Detect which cell encompasses the target text, then output its [X, Y] center coordinate. 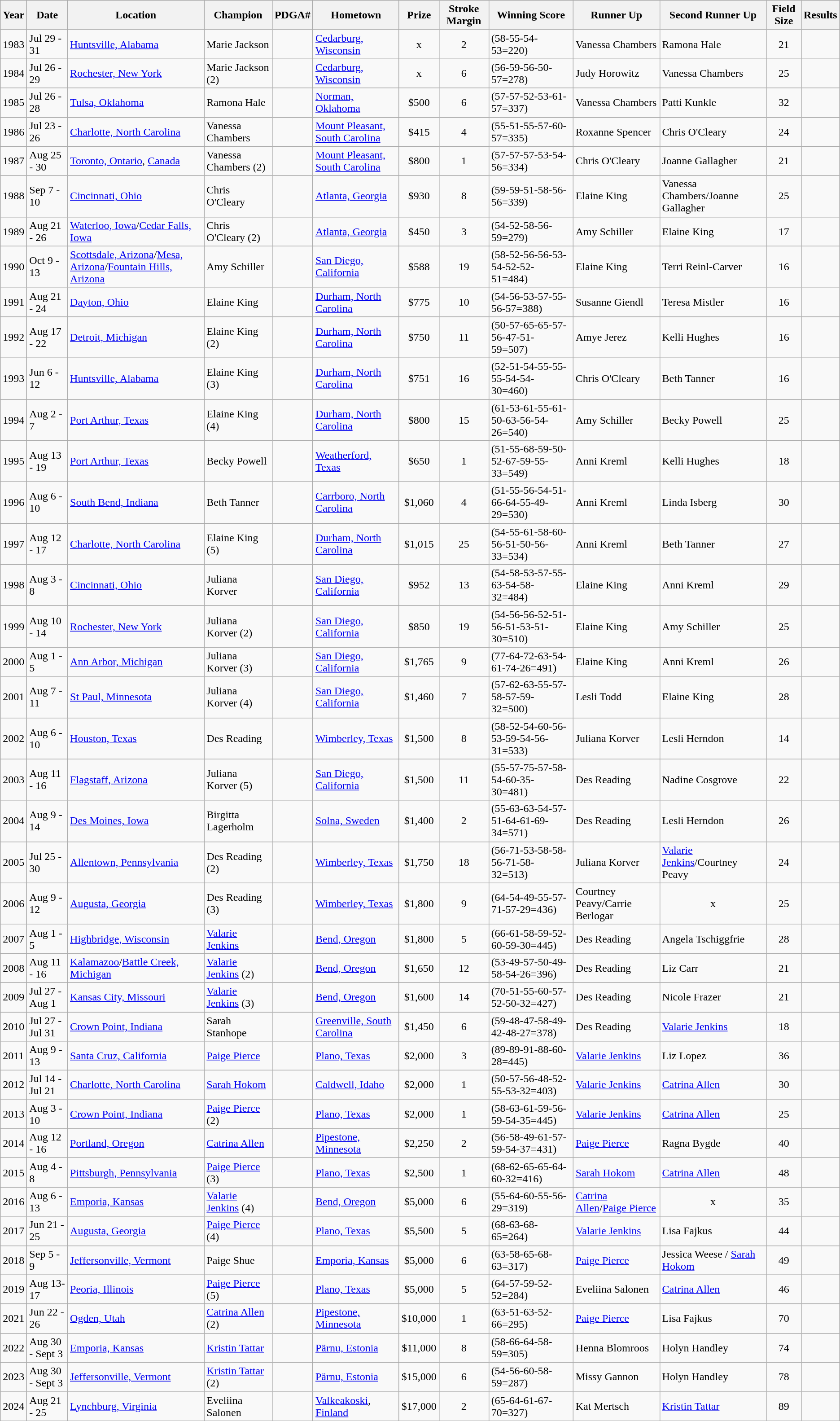
Paige Pierce (4) [238, 1231]
Nicole Frazer [713, 997]
1992 [13, 337]
Ann Arbor, Michigan [136, 662]
Birgitta Lagerholm [238, 821]
Sep 5 - 9 [48, 1260]
Highbridge, Wisconsin [136, 939]
2000 [13, 662]
Aug 13-17 [48, 1289]
$11,000 [419, 1347]
2008 [13, 968]
2021 [13, 1319]
Angela Tschiggfrie [713, 939]
Aug 9 - 13 [48, 1056]
Santa Cruz, California [136, 1056]
Jul 27 - Aug 1 [48, 997]
Champion [238, 15]
Susanne Giendl [617, 302]
49 [784, 1260]
Henna Blomroos [617, 1347]
2018 [13, 1260]
2023 [13, 1377]
(50-57-56-48-52-55-53-32=403) [531, 1085]
Norman, Oklahoma [356, 102]
74 [784, 1347]
Jessica Weese / Sarah Hokom [713, 1260]
(64-57-59-52-52=284) [531, 1289]
48 [784, 1172]
$1,015 [419, 544]
Paige Pierce (3) [238, 1172]
(54-55-61-58-60-56-51-50-56-33=534) [531, 544]
1994 [13, 420]
(59-48-47-58-49-42-48-27=378) [531, 1026]
Pittsburgh, Pennsylvania [136, 1172]
Patti Kunkle [713, 102]
Prize [419, 15]
Des Reading (3) [238, 903]
40 [784, 1144]
$2,250 [419, 1144]
Valarie Jenkins (2) [238, 968]
2024 [13, 1406]
$650 [419, 461]
70 [784, 1319]
Paige Pierce (2) [238, 1114]
Juliana Korver (4) [238, 697]
2014 [13, 1144]
Chris O'Cleary (2) [238, 232]
Amye Jerez [617, 337]
Waterloo, Iowa/Cedar Falls, Iowa [136, 232]
Hometown [356, 15]
$5,500 [419, 1231]
2005 [13, 862]
(57-62-63-55-57-58-57-59-32=500) [531, 697]
Houston, Texas [136, 738]
Jul 26 - 28 [48, 102]
1987 [13, 161]
15 [464, 420]
(56-58-49-61-57-59-54-37=431) [531, 1144]
Liz Lopez [713, 1056]
(58-66-64-58-59=305) [531, 1347]
Jun 6 - 12 [48, 378]
(59-59-51-58-56-56=339) [531, 196]
$1,450 [419, 1026]
Jul 26 - 29 [48, 74]
(56-59-56-50-57=278) [531, 74]
2015 [13, 1172]
Valarie Jenkins (3) [238, 997]
Date [48, 15]
(54-56-60-58-59=287) [531, 1377]
$1,460 [419, 697]
Missy Gannon [617, 1377]
Terri Reinl-Carver [713, 267]
(53-49-57-50-49-58-54-26=396) [531, 968]
Jul 27 - Jul 31 [48, 1026]
Juliana Korver (5) [238, 780]
$750 [419, 337]
1985 [13, 102]
Sarah Stanhope [238, 1026]
$1,600 [419, 997]
2012 [13, 1085]
(57-57-57-53-54-56=334) [531, 161]
(63-58-65-68-63=317) [531, 1260]
Aug 7 - 11 [48, 697]
13 [464, 585]
2003 [13, 780]
29 [784, 585]
Field Size [784, 15]
Kansas City, Missouri [136, 997]
$1,060 [419, 503]
2002 [13, 738]
Aug 4 - 8 [48, 1172]
Aug 10 - 14 [48, 627]
(51-55-56-54-51-66-64-55-49-29=530) [531, 503]
1983 [13, 44]
2006 [13, 903]
(55-57-75-57-58-54-60-35-30=481) [531, 780]
Year [13, 15]
$1,400 [419, 821]
17 [784, 232]
Elaine King (4) [238, 420]
Courtney Peavy/Carrie Berlogar [617, 903]
Runner Up [617, 15]
$415 [419, 132]
Aug 12 - 17 [48, 544]
Aug 21 - 25 [48, 1406]
Juliana Korver (3) [238, 662]
Elaine King (2) [238, 337]
Results [820, 15]
Roxanne Spencer [617, 132]
Elaine King (3) [238, 378]
(56-71-53-58-58-56-71-58-32=513) [531, 862]
Liz Carr [713, 968]
35 [784, 1202]
Catrina Allen (2) [238, 1319]
(55-63-63-54-57-51-64-61-69-34=571) [531, 821]
Aug 2 - 7 [48, 420]
Valarie Jenkins (4) [238, 1202]
44 [784, 1231]
Aug 25 - 30 [48, 161]
1986 [13, 132]
$952 [419, 585]
Peoria, Illinois [136, 1289]
2017 [13, 1231]
Aug 21 - 26 [48, 232]
2019 [13, 1289]
Catrina Allen/Paige Pierce [617, 1202]
South Bend, Indiana [136, 503]
2001 [13, 697]
Lesli Todd [617, 697]
46 [784, 1289]
Jul 25 - 30 [48, 862]
7 [464, 697]
$588 [419, 267]
(89-89-91-88-60-28=445) [531, 1056]
$17,000 [419, 1406]
Jul 29 - 31 [48, 44]
$1,650 [419, 968]
Kristin Tattar (2) [238, 1377]
Vanessa Chambers (2) [238, 161]
(58-52-56-56-53-54-52-52-51=484) [531, 267]
Nadine Cosgrove [713, 780]
32 [784, 102]
Ogden, Utah [136, 1319]
(64-54-49-55-57-71-57-29=436) [531, 903]
1999 [13, 627]
Greenville, South Carolina [356, 1026]
(54-52-58-56-59=279) [531, 232]
Valarie Jenkins/Courtney Peavy [713, 862]
1998 [13, 585]
(54-56-53-57-55-56-57=388) [531, 302]
$751 [419, 378]
Aug 6 - 13 [48, 1202]
Aug 17 - 22 [48, 337]
22 [784, 780]
1990 [13, 267]
PDGA# [293, 15]
Jul 14 - Jul 21 [48, 1085]
$500 [419, 102]
89 [784, 1406]
2013 [13, 1114]
Des Moines, Iowa [136, 821]
Des Reading (2) [238, 862]
$15,000 [419, 1377]
(68-62-65-65-64-60-32=416) [531, 1172]
1991 [13, 302]
Marie Jackson [238, 44]
1996 [13, 503]
Second Runner Up [713, 15]
2004 [13, 821]
(61-53-61-55-61-50-63-56-54-26=540) [531, 420]
2016 [13, 1202]
12 [464, 968]
Stroke Margin [464, 15]
St Paul, Minnesota [136, 697]
Carrboro, North Carolina [356, 503]
Jun 21 - 25 [48, 1231]
$930 [419, 196]
Winning Score [531, 15]
Lynchburg, Virginia [136, 1406]
Joanne Gallagher [713, 161]
Valkeakoski, Finland [356, 1406]
Kalamazoo/Battle Creek, Michigan [136, 968]
Aug 12 - 16 [48, 1144]
Caldwell, Idaho [356, 1085]
Aug 3 - 10 [48, 1114]
Paige Pierce (5) [238, 1289]
2022 [13, 1347]
Location [136, 15]
(70-51-55-60-57-52-50-32=427) [531, 997]
Paige Shue [238, 1260]
Weatherford, Texas [356, 461]
Aug 21 - 24 [48, 302]
Teresa Mistler [713, 302]
Oct 9 - 13 [48, 267]
(58-55-54-53=220) [531, 44]
(55-51-55-57-60-57=335) [531, 132]
$1,765 [419, 662]
10 [464, 302]
Marie Jackson (2) [238, 74]
(66-61-58-59-52-60-59-30=445) [531, 939]
1995 [13, 461]
Portland, Oregon [136, 1144]
Jul 23 - 26 [48, 132]
Ragna Bygde [713, 1144]
36 [784, 1056]
Aug 3 - 8 [48, 585]
(55-64-60-55-56-29=319) [531, 1202]
1988 [13, 196]
2011 [13, 1056]
2010 [13, 1026]
Judy Horowitz [617, 74]
Allentown, Pennsylvania [136, 862]
Kat Mertsch [617, 1406]
1993 [13, 378]
(54-56-56-52-51-56-51-53-51-30=510) [531, 627]
(50-57-65-65-57-56-47-51-59=507) [531, 337]
$1,750 [419, 862]
27 [784, 544]
(77-64-72-63-54-61-74-26=491) [531, 662]
$850 [419, 627]
Dayton, Ohio [136, 302]
Aug 13 - 19 [48, 461]
Aug 9 - 12 [48, 903]
(54-58-53-57-55-63-54-58-32=484) [531, 585]
Flagstaff, Arizona [136, 780]
Toronto, Ontario, Canada [136, 161]
78 [784, 1377]
Vanessa Chambers/Joanne Gallagher [713, 196]
(58-52-54-60-56-53-59-54-56-31=533) [531, 738]
2007 [13, 939]
(65-64-61-67-70=327) [531, 1406]
(68-63-68-65=264) [531, 1231]
$450 [419, 232]
(63-51-63-52-66=295) [531, 1319]
(57-57-52-53-61-57=337) [531, 102]
Scottsdale, Arizona/Mesa, Arizona/Fountain Hills, Arizona [136, 267]
1997 [13, 544]
Solna, Sweden [356, 821]
Tulsa, Oklahoma [136, 102]
Aug 9 - 14 [48, 821]
(58-63-61-59-56-59-54-35=445) [531, 1114]
(52-51-54-55-55-55-54-54-30=460) [531, 378]
Jun 22 - 26 [48, 1319]
(51-55-68-59-50-52-67-59-55-33=549) [531, 461]
Sep 7 - 10 [48, 196]
$10,000 [419, 1319]
1989 [13, 232]
2009 [13, 997]
Linda Isberg [713, 503]
$775 [419, 302]
Juliana Korver (2) [238, 627]
$2,500 [419, 1172]
Detroit, Michigan [136, 337]
Elaine King (5) [238, 544]
1984 [13, 74]
